Determine the [X, Y] coordinate at the center of the cell enclosing the given text.  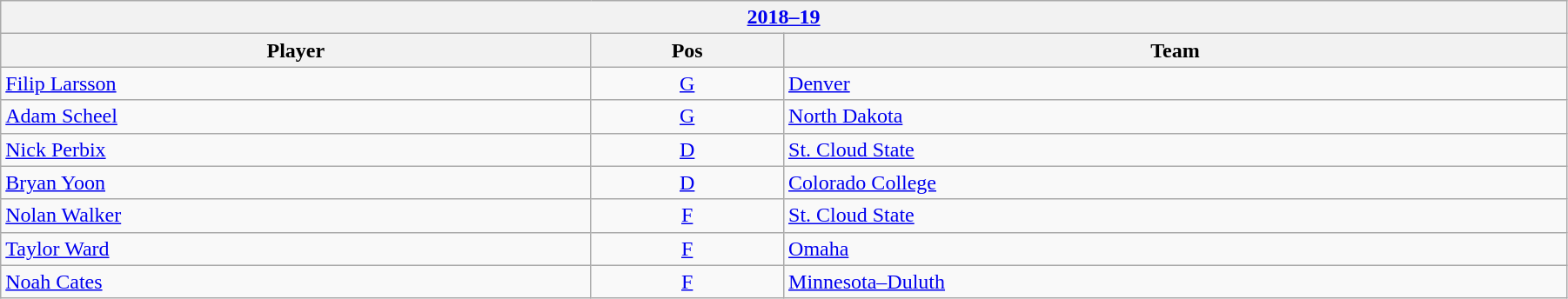
Team [1176, 50]
Filip Larsson [296, 83]
2018–19 [784, 17]
Pos [687, 50]
Bryan Yoon [296, 183]
Nick Perbix [296, 149]
Player [296, 50]
Minnesota–Duluth [1176, 282]
Colorado College [1176, 183]
Omaha [1176, 249]
Denver [1176, 83]
North Dakota [1176, 116]
Noah Cates [296, 282]
Nolan Walker [296, 216]
Adam Scheel [296, 116]
Taylor Ward [296, 249]
